Identify which cell holds the provided text, then report its (x, y) central coordinate. 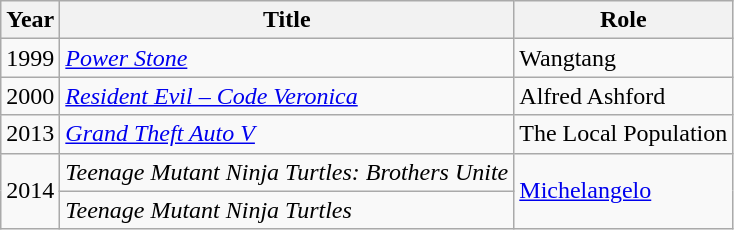
Resident Evil – Code Veronica (287, 96)
2014 (30, 191)
Alfred Ashford (624, 96)
Power Stone (287, 58)
Teenage Mutant Ninja Turtles (287, 210)
2000 (30, 96)
Grand Theft Auto V (287, 134)
Michelangelo (624, 191)
Teenage Mutant Ninja Turtles: Brothers Unite (287, 172)
1999 (30, 58)
Title (287, 20)
2013 (30, 134)
Role (624, 20)
Year (30, 20)
Wangtang (624, 58)
The Local Population (624, 134)
